Identify which cell holds the provided text, then report its (X, Y) central coordinate. 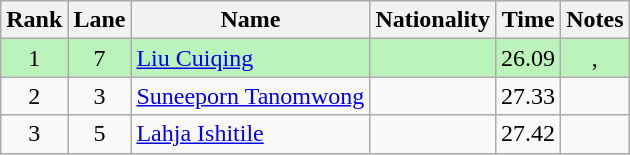
2 (34, 96)
, (595, 58)
27.33 (528, 96)
Liu Cuiqing (250, 58)
5 (100, 134)
Rank (34, 20)
Lane (100, 20)
Name (250, 20)
7 (100, 58)
Nationality (433, 20)
Time (528, 20)
Notes (595, 20)
Lahja Ishitile (250, 134)
26.09 (528, 58)
1 (34, 58)
27.42 (528, 134)
Suneeporn Tanomwong (250, 96)
